Detect which cell encompasses the target text, then output its (x, y) center coordinate. 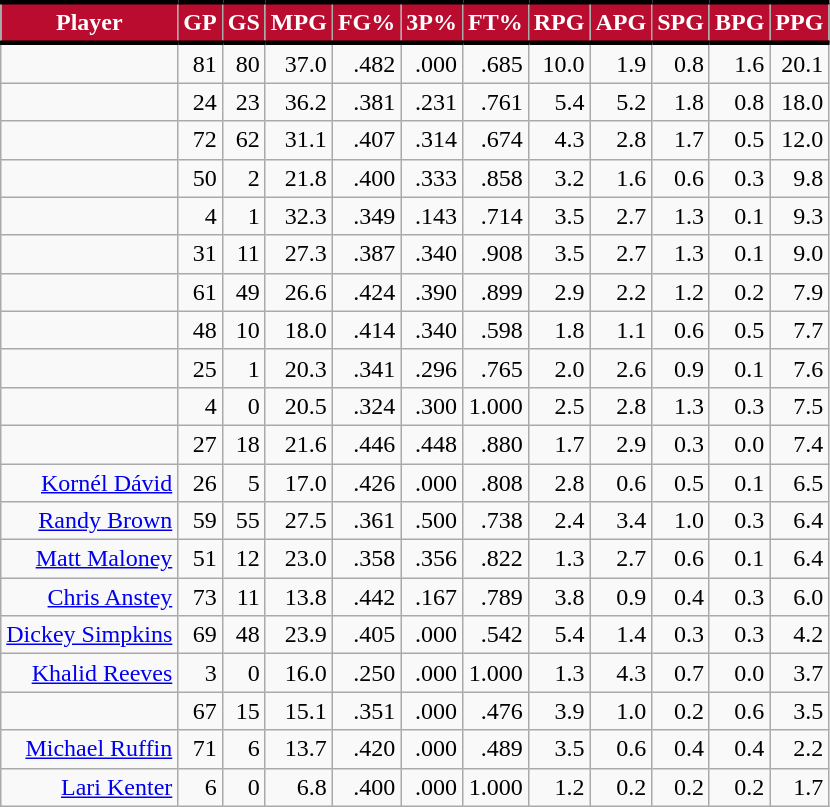
3P% (432, 22)
32.3 (298, 216)
3.4 (621, 521)
67 (200, 711)
.424 (366, 292)
12 (244, 559)
MPG (298, 22)
5.2 (621, 102)
23 (244, 102)
21.8 (298, 178)
9.0 (800, 254)
55 (244, 521)
.405 (366, 635)
1.4 (621, 635)
.858 (495, 178)
37.0 (298, 63)
Player (90, 22)
.789 (495, 597)
.714 (495, 216)
17.0 (298, 483)
6.5 (800, 483)
7.5 (800, 406)
10.0 (559, 63)
.808 (495, 483)
3.2 (559, 178)
4.2 (800, 635)
7.4 (800, 444)
13.8 (298, 597)
.358 (366, 559)
3.9 (559, 711)
9.8 (800, 178)
.314 (432, 140)
.446 (366, 444)
.333 (432, 178)
72 (200, 140)
27.5 (298, 521)
.324 (366, 406)
.482 (366, 63)
31 (200, 254)
.351 (366, 711)
.908 (495, 254)
2.5 (559, 406)
20.1 (800, 63)
69 (200, 635)
.407 (366, 140)
.476 (495, 711)
81 (200, 63)
SPG (681, 22)
GP (200, 22)
3 (200, 673)
.738 (495, 521)
2 (244, 178)
49 (244, 292)
.361 (366, 521)
.250 (366, 673)
.356 (432, 559)
5 (244, 483)
.899 (495, 292)
RPG (559, 22)
15 (244, 711)
Randy Brown (90, 521)
Dickey Simpkins (90, 635)
71 (200, 749)
23.9 (298, 635)
1.1 (621, 330)
20.5 (298, 406)
3.7 (800, 673)
.381 (366, 102)
.420 (366, 749)
62 (244, 140)
15.1 (298, 711)
Kornél Dávid (90, 483)
7.9 (800, 292)
10 (244, 330)
31.1 (298, 140)
6.0 (800, 597)
2.0 (559, 368)
Matt Maloney (90, 559)
12.0 (800, 140)
BPG (739, 22)
36.2 (298, 102)
.500 (432, 521)
16.0 (298, 673)
61 (200, 292)
Chris Anstey (90, 597)
.300 (432, 406)
2.6 (621, 368)
.349 (366, 216)
7.6 (800, 368)
PPG (800, 22)
.761 (495, 102)
26.6 (298, 292)
3.8 (559, 597)
7.7 (800, 330)
FG% (366, 22)
.489 (495, 749)
Khalid Reeves (90, 673)
Lari Kenter (90, 787)
.296 (432, 368)
18 (244, 444)
26 (200, 483)
20.3 (298, 368)
9.3 (800, 216)
.426 (366, 483)
.167 (432, 597)
1.9 (621, 63)
51 (200, 559)
.341 (366, 368)
.231 (432, 102)
.765 (495, 368)
.448 (432, 444)
59 (200, 521)
2.4 (559, 521)
27 (200, 444)
6.8 (298, 787)
FT% (495, 22)
.685 (495, 63)
Michael Ruffin (90, 749)
13.7 (298, 749)
.598 (495, 330)
50 (200, 178)
GS (244, 22)
80 (244, 63)
.390 (432, 292)
.414 (366, 330)
.674 (495, 140)
21.6 (298, 444)
73 (200, 597)
23.0 (298, 559)
.143 (432, 216)
.880 (495, 444)
0.7 (681, 673)
25 (200, 368)
APG (621, 22)
24 (200, 102)
.542 (495, 635)
.442 (366, 597)
27.3 (298, 254)
.822 (495, 559)
.387 (366, 254)
